Locate the cell with the specified text and output its [x, y] center coordinate. 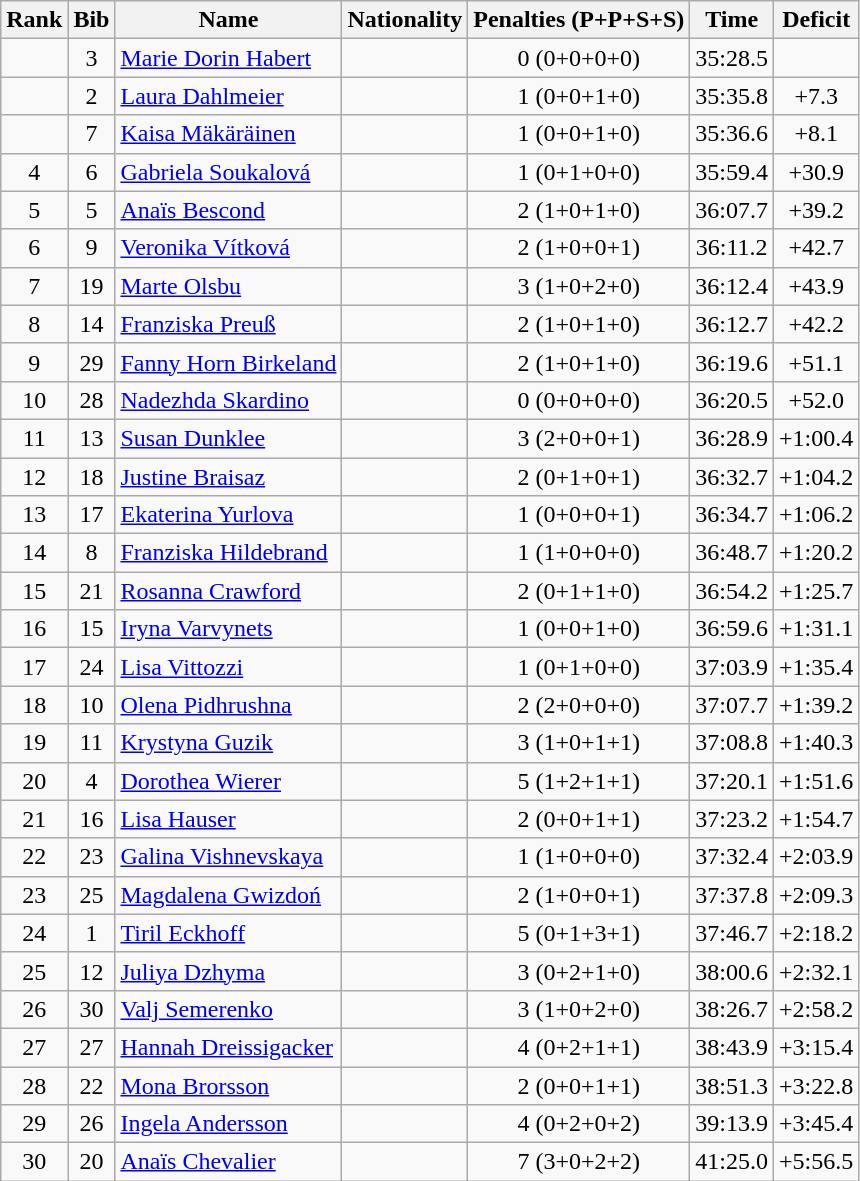
+3:45.4 [816, 1124]
35:36.6 [732, 134]
36:34.7 [732, 515]
37:20.1 [732, 781]
+1:31.1 [816, 629]
35:28.5 [732, 58]
35:59.4 [732, 172]
+1:00.4 [816, 438]
Anaïs Chevalier [228, 1162]
+2:03.9 [816, 857]
36:07.7 [732, 210]
2 (0+1+0+1) [579, 477]
37:08.8 [732, 743]
Dorothea Wierer [228, 781]
+1:04.2 [816, 477]
3 (1+0+1+1) [579, 743]
Gabriela Soukalová [228, 172]
38:43.9 [732, 1047]
+1:06.2 [816, 515]
Krystyna Guzik [228, 743]
2 (0+1+1+0) [579, 591]
36:28.9 [732, 438]
Magdalena Gwizdoń [228, 895]
Olena Pidhrushna [228, 705]
+42.2 [816, 324]
+8.1 [816, 134]
+1:54.7 [816, 819]
Nationality [405, 20]
Iryna Varvynets [228, 629]
+2:32.1 [816, 971]
7 (3+0+2+2) [579, 1162]
36:59.6 [732, 629]
Lisa Hauser [228, 819]
Valj Semerenko [228, 1009]
41:25.0 [732, 1162]
+7.3 [816, 96]
Justine Braisaz [228, 477]
+52.0 [816, 400]
Marte Olsbu [228, 286]
37:03.9 [732, 667]
Ekaterina Yurlova [228, 515]
+42.7 [816, 248]
2 [92, 96]
Nadezhda Skardino [228, 400]
36:19.6 [732, 362]
3 (2+0+0+1) [579, 438]
37:32.4 [732, 857]
38:51.3 [732, 1085]
5 (1+2+1+1) [579, 781]
Bib [92, 20]
Time [732, 20]
3 [92, 58]
+1:35.4 [816, 667]
5 (0+1+3+1) [579, 933]
2 (2+0+0+0) [579, 705]
36:12.7 [732, 324]
1 [92, 933]
+1:39.2 [816, 705]
36:20.5 [732, 400]
Penalties (P+P+S+S) [579, 20]
Anaïs Bescond [228, 210]
Name [228, 20]
35:35.8 [732, 96]
+1:51.6 [816, 781]
37:23.2 [732, 819]
+30.9 [816, 172]
+1:25.7 [816, 591]
Kaisa Mäkäräinen [228, 134]
39:13.9 [732, 1124]
4 (0+2+0+2) [579, 1124]
+1:20.2 [816, 553]
Rosanna Crawford [228, 591]
Franziska Hildebrand [228, 553]
38:00.6 [732, 971]
3 (0+2+1+0) [579, 971]
+2:18.2 [816, 933]
Mona Brorsson [228, 1085]
Marie Dorin Habert [228, 58]
36:54.2 [732, 591]
Susan Dunklee [228, 438]
Lisa Vittozzi [228, 667]
+43.9 [816, 286]
Hannah Dreissigacker [228, 1047]
37:07.7 [732, 705]
36:12.4 [732, 286]
36:32.7 [732, 477]
+2:09.3 [816, 895]
38:26.7 [732, 1009]
Fanny Horn Birkeland [228, 362]
Tiril Eckhoff [228, 933]
+1:40.3 [816, 743]
+3:22.8 [816, 1085]
36:48.7 [732, 553]
+5:56.5 [816, 1162]
36:11.2 [732, 248]
Franziska Preuß [228, 324]
Rank [34, 20]
Juliya Dzhyma [228, 971]
Veronika Vítková [228, 248]
+2:58.2 [816, 1009]
37:46.7 [732, 933]
+51.1 [816, 362]
+3:15.4 [816, 1047]
4 (0+2+1+1) [579, 1047]
Ingela Andersson [228, 1124]
+39.2 [816, 210]
1 (0+0+0+1) [579, 515]
37:37.8 [732, 895]
Deficit [816, 20]
Laura Dahlmeier [228, 96]
Galina Vishnevskaya [228, 857]
